Search for the cell housing the specified text and yield its [x, y] center coordinate. 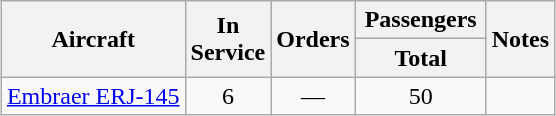
Total [420, 58]
Orders [313, 39]
— [313, 96]
Aircraft [93, 39]
Notes [520, 39]
Embraer ERJ-145 [93, 96]
Passengers [420, 20]
In Service [228, 39]
50 [420, 96]
6 [228, 96]
